Extract the [X, Y] coordinate from the center of the cell holding the provided text.  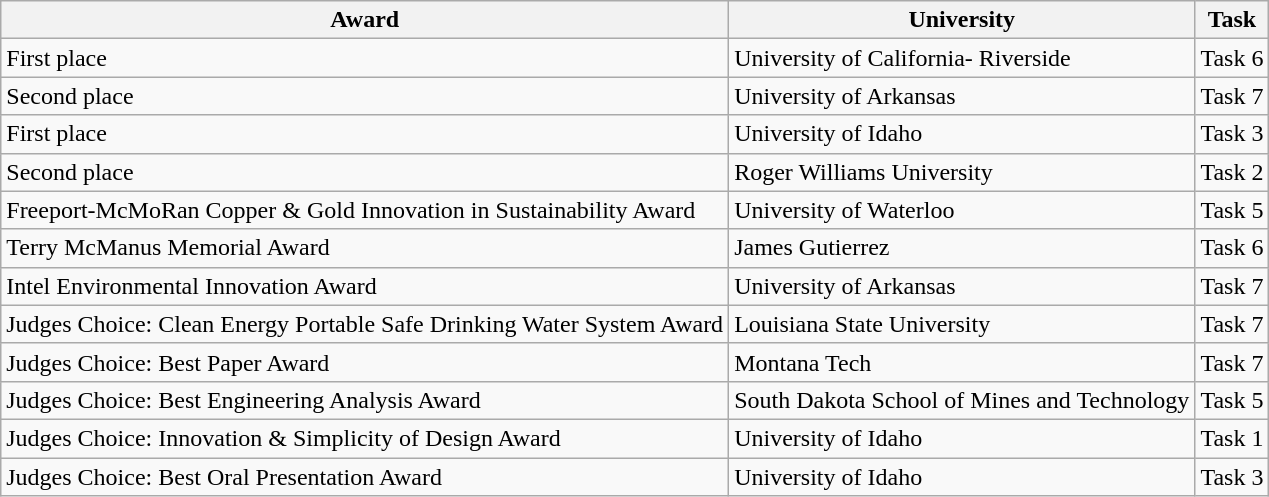
Intel Environmental Innovation Award [365, 286]
Judges Choice: Best Paper Award [365, 362]
University of California- Riverside [962, 58]
Montana Tech [962, 362]
University [962, 20]
Task 2 [1232, 172]
Judges Choice: Innovation & Simplicity of Design Award [365, 438]
South Dakota School of Mines and Technology [962, 400]
Louisiana State University [962, 324]
Judges Choice: Best Oral Presentation Award [365, 477]
Judges Choice: Best Engineering Analysis Award [365, 400]
Award [365, 20]
Task 1 [1232, 438]
Task [1232, 20]
James Gutierrez [962, 248]
Terry McManus Memorial Award [365, 248]
Judges Choice: Clean Energy Portable Safe Drinking Water System Award [365, 324]
Roger Williams University [962, 172]
Freeport-McMoRan Copper & Gold Innovation in Sustainability Award [365, 210]
University of Waterloo [962, 210]
